Find where the given text appears and provide that cell's center as [x, y] coordinate. 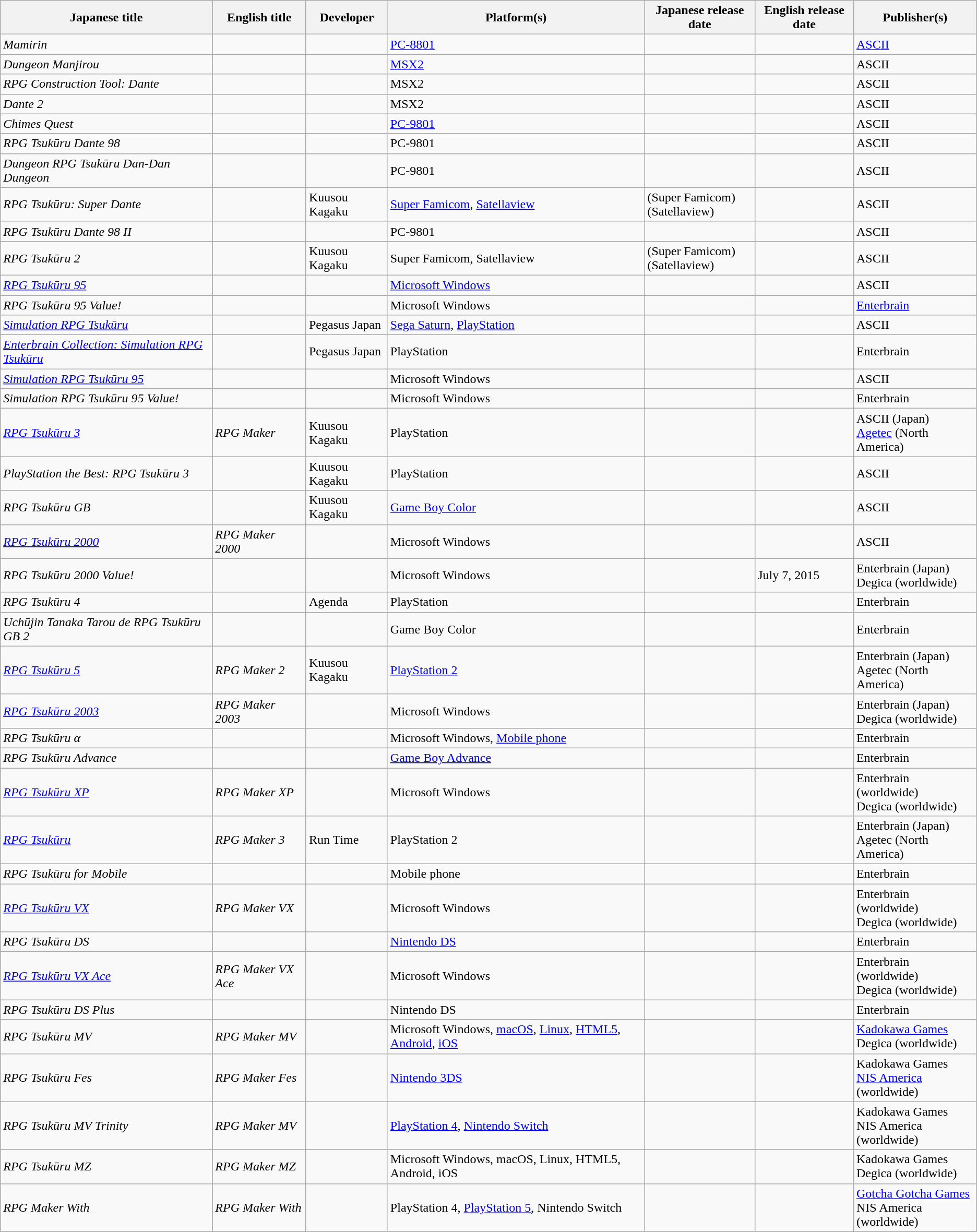
RPG Tsukūru XP [106, 792]
RPG Maker 3 [259, 840]
RPG Tsukūru MV Trinity [106, 1126]
RPG Maker Fes [259, 1078]
RPG Maker XP [259, 792]
RPG Tsukūru 3 [106, 433]
Game Boy Advance [516, 758]
Mamirin [106, 44]
RPG Maker 2000 [259, 542]
RPG Tsukūru: Super Dante [106, 205]
RPG Maker 2003 [259, 711]
RPG Tsukūru MZ [106, 1167]
PlayStation 4, Nintendo Switch [516, 1126]
RPG Tsukūru 2003 [106, 711]
PlayStation 4, PlayStation 5, Nintendo Switch [516, 1207]
RPG Tsukūru 2000 [106, 542]
RPG Tsukūru Dante 98 [106, 143]
RPG Tsukūru DS [106, 942]
RPG Tsukūru 95 [106, 285]
RPG Tsukūru 2 [106, 258]
RPG Tsukūru GB [106, 507]
RPG Tsukūru 4 [106, 602]
English release date [805, 18]
RPG Tsukūru Dante 98 II [106, 231]
RPG Tsukūru Fes [106, 1078]
RPG Maker VX [259, 908]
PC-8801 [516, 44]
Enterbrain Collection: Simulation RPG Tsukūru [106, 352]
Chimes Quest [106, 124]
Simulation RPG Tsukūru 95 [106, 379]
Dungeon Manjirou [106, 64]
Dante 2 [106, 104]
RPG Maker VX Ace [259, 976]
RPG Tsukūru 2000 Value! [106, 575]
Dungeon RPG Tsukūru Dan-Dan Dungeon [106, 170]
Gotcha Gotcha GamesNIS America (worldwide) [915, 1207]
RPG Tsukūru [106, 840]
RPG Tsukūru 95 Value! [106, 305]
RPG Construction Tool: Dante [106, 84]
Simulation RPG Tsukūru [106, 325]
RPG Tsukūru for Mobile [106, 874]
Run Time [347, 840]
English title [259, 18]
RPG Tsukūru DS Plus [106, 1010]
Simulation RPG Tsukūru 95 Value! [106, 399]
Agenda [347, 602]
Developer [347, 18]
Publisher(s) [915, 18]
RPG Maker [259, 433]
RPG Tsukūru 5 [106, 670]
RPG Tsukūru α [106, 738]
Microsoft Windows, Mobile phone [516, 738]
PlayStation the Best: RPG Tsukūru 3 [106, 474]
Japanese title [106, 18]
Platform(s) [516, 18]
RPG Tsukūru MV [106, 1036]
RPG Tsukūru VX Ace [106, 976]
Sega Saturn, PlayStation [516, 325]
Mobile phone [516, 874]
RPG Tsukūru Advance [106, 758]
ASCII (Japan)Agetec (North America) [915, 433]
RPG Maker 2 [259, 670]
Japanese release date [700, 18]
RPG Tsukūru VX [106, 908]
RPG Maker MZ [259, 1167]
Nintendo 3DS [516, 1078]
July 7, 2015 [805, 575]
Uchūjin Tanaka Tarou de RPG Tsukūru GB 2 [106, 629]
